Provide the (x, y) coordinate of the cell's center where the given text is located.  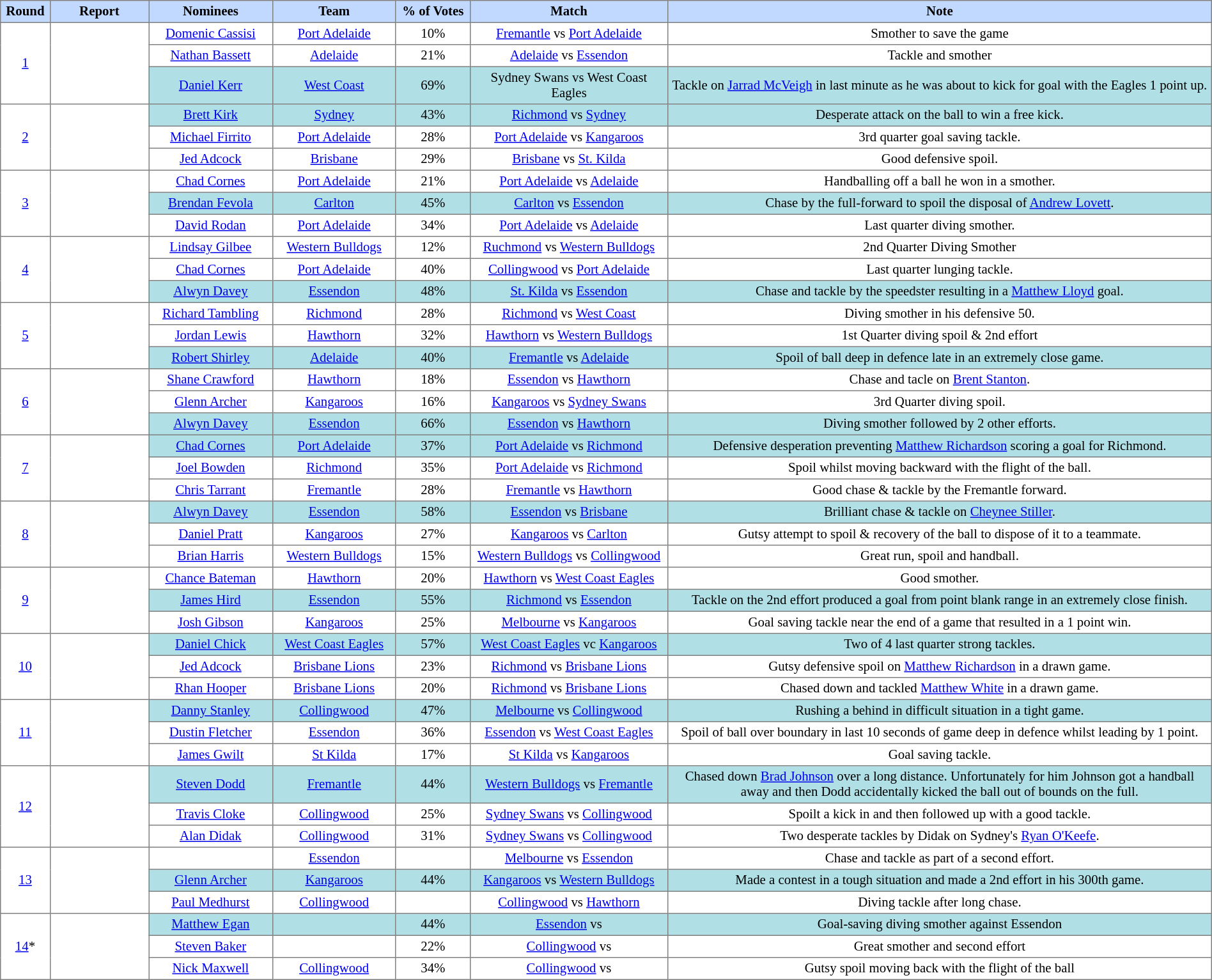
Melbourne vs Kangaroos (569, 622)
Tackle on the 2nd effort produced a goal from point blank range in an extremely close finish. (940, 600)
Carlton vs Essendon (569, 203)
Handballing off a ball he won in a smother. (940, 181)
Spoil of ball over boundary in last 10 seconds of game deep in defence whilst leading by 1 point. (940, 733)
47% (433, 710)
Spoil whilst moving backward with the flight of the ball. (940, 468)
Chased down and tackled Matthew White in a drawn game. (940, 688)
Round (26, 12)
Danny Stanley (211, 710)
Steven Dodd (211, 784)
Essendon vs Brisbane (569, 512)
St. Kilda vs Essendon (569, 292)
West Coast (334, 85)
12 (26, 807)
Diving smother followed by 2 other efforts. (940, 424)
Brilliant chase & tackle on Cheynee Stiller. (940, 512)
Josh Gibson (211, 622)
Match (569, 12)
Kangaroos vs Carlton (569, 534)
Western Bulldogs vs Fremantle (569, 784)
Gutsy spoil moving back with the flight of the ball (940, 968)
Last quarter diving smother. (940, 225)
32% (433, 336)
16% (433, 401)
1 (26, 63)
Domenic Cassisi (211, 33)
Smother to save the game (940, 33)
Paul Medhurst (211, 902)
Great run, spoil and handball. (940, 556)
David Rodan (211, 225)
4 (26, 270)
Sydney (334, 115)
3 (26, 203)
Goal saving tackle. (940, 754)
Fremantle vs Hawthorn (569, 490)
Melbourne vs Collingwood (569, 710)
9 (26, 600)
3rd quarter goal saving tackle. (940, 137)
5 (26, 336)
Team (334, 12)
22% (433, 946)
23% (433, 666)
St Kilda vs Kangaroos (569, 754)
17% (433, 754)
Spoil of ball deep in defence late in an extremely close game. (940, 357)
Made a contest in a tough situation and made a 2nd effort in his 300th game. (940, 880)
Lindsay Gilbee (211, 247)
18% (433, 380)
Jordan Lewis (211, 336)
Brett Kirk (211, 115)
Daniel Kerr (211, 85)
Chris Tarrant (211, 490)
66% (433, 424)
Good smother. (940, 578)
James Gwilt (211, 754)
55% (433, 600)
Shane Crawford (211, 380)
Chase by the full-forward to spoil the disposal of Andrew Lovett. (940, 203)
29% (433, 159)
7 (26, 468)
James Hird (211, 600)
Adelaide vs Essendon (569, 56)
Kangaroos vs Western Bulldogs (569, 880)
36% (433, 733)
Alan Didak (211, 836)
Port Adelaide vs Kangaroos (569, 137)
Collingwood vs Hawthorn (569, 902)
Brian Harris (211, 556)
58% (433, 512)
10 (26, 667)
Ruchmond vs Western Bulldogs (569, 247)
Daniel Chick (211, 644)
Collingwood vs Port Adelaide (569, 269)
Nathan Bassett (211, 56)
Richmond vs Sydney (569, 115)
Note (940, 12)
Fremantle vs Port Adelaide (569, 33)
Daniel Pratt (211, 534)
57% (433, 644)
Essendon vs (569, 924)
Fremantle vs Adelaide (569, 357)
Nick Maxwell (211, 968)
Carlton (334, 203)
Desperate attack on the ball to win a free kick. (940, 115)
Chase and tackle by the speedster resulting in a Matthew Lloyd goal. (940, 292)
31% (433, 836)
Hawthorn vs West Coast Eagles (569, 578)
43% (433, 115)
Richmond vs Essendon (569, 600)
Nominees (211, 12)
Steven Baker (211, 946)
Good defensive spoil. (940, 159)
37% (433, 446)
2nd Quarter Diving Smother (940, 247)
6 (26, 402)
Gutsy attempt to spoil & recovery of the ball to dispose of it to a teammate. (940, 534)
Spoilt a kick in and then followed up with a good tackle. (940, 814)
West Coast Eagles vc Kangaroos (569, 644)
Rhan Hooper (211, 688)
Travis Cloke (211, 814)
14* (26, 947)
Dustin Fletcher (211, 733)
Diving smother in his defensive 50. (940, 313)
Report (100, 12)
69% (433, 85)
Brendan Fevola (211, 203)
Brisbane (334, 159)
Richmond vs West Coast (569, 313)
Melbourne vs Essendon (569, 858)
West Coast Eagles (334, 644)
Goal saving tackle near the end of a game that resulted in a 1 point win. (940, 622)
45% (433, 203)
2 (26, 137)
Matthew Egan (211, 924)
10% (433, 33)
Two desperate tackles by Didak on Sydney's Ryan O'Keefe. (940, 836)
Kangaroos vs Sydney Swans (569, 401)
27% (433, 534)
Robert Shirley (211, 357)
Essendon vs West Coast Eagles (569, 733)
1st Quarter diving spoil & 2nd effort (940, 336)
St Kilda (334, 754)
Hawthorn vs Western Bulldogs (569, 336)
48% (433, 292)
Gutsy defensive spoil on Matthew Richardson in a drawn game. (940, 666)
Two of 4 last quarter strong tackles. (940, 644)
Sydney Swans vs West Coast Eagles (569, 85)
13 (26, 880)
11 (26, 733)
Tackle and smother (940, 56)
12% (433, 247)
Richard Tambling (211, 313)
Joel Bowden (211, 468)
Michael Firrito (211, 137)
Chase and tackle as part of a second effort. (940, 858)
Chance Bateman (211, 578)
3rd Quarter diving spoil. (940, 401)
Last quarter lunging tackle. (940, 269)
Defensive desperation preventing Matthew Richardson scoring a goal for Richmond. (940, 446)
35% (433, 468)
Diving tackle after long chase. (940, 902)
Brisbane vs St. Kilda (569, 159)
Chase and tacle on Brent Stanton. (940, 380)
Tackle on Jarrad McVeigh in last minute as he was about to kick for goal with the Eagles 1 point up. (940, 85)
% of Votes (433, 12)
15% (433, 556)
Rushing a behind in difficult situation in a tight game. (940, 710)
Good chase & tackle by the Fremantle forward. (940, 490)
Goal-saving diving smother against Essendon (940, 924)
8 (26, 534)
Western Bulldogs vs Collingwood (569, 556)
Great smother and second effort (940, 946)
